Search for the cell housing the specified text and yield its (x, y) center coordinate. 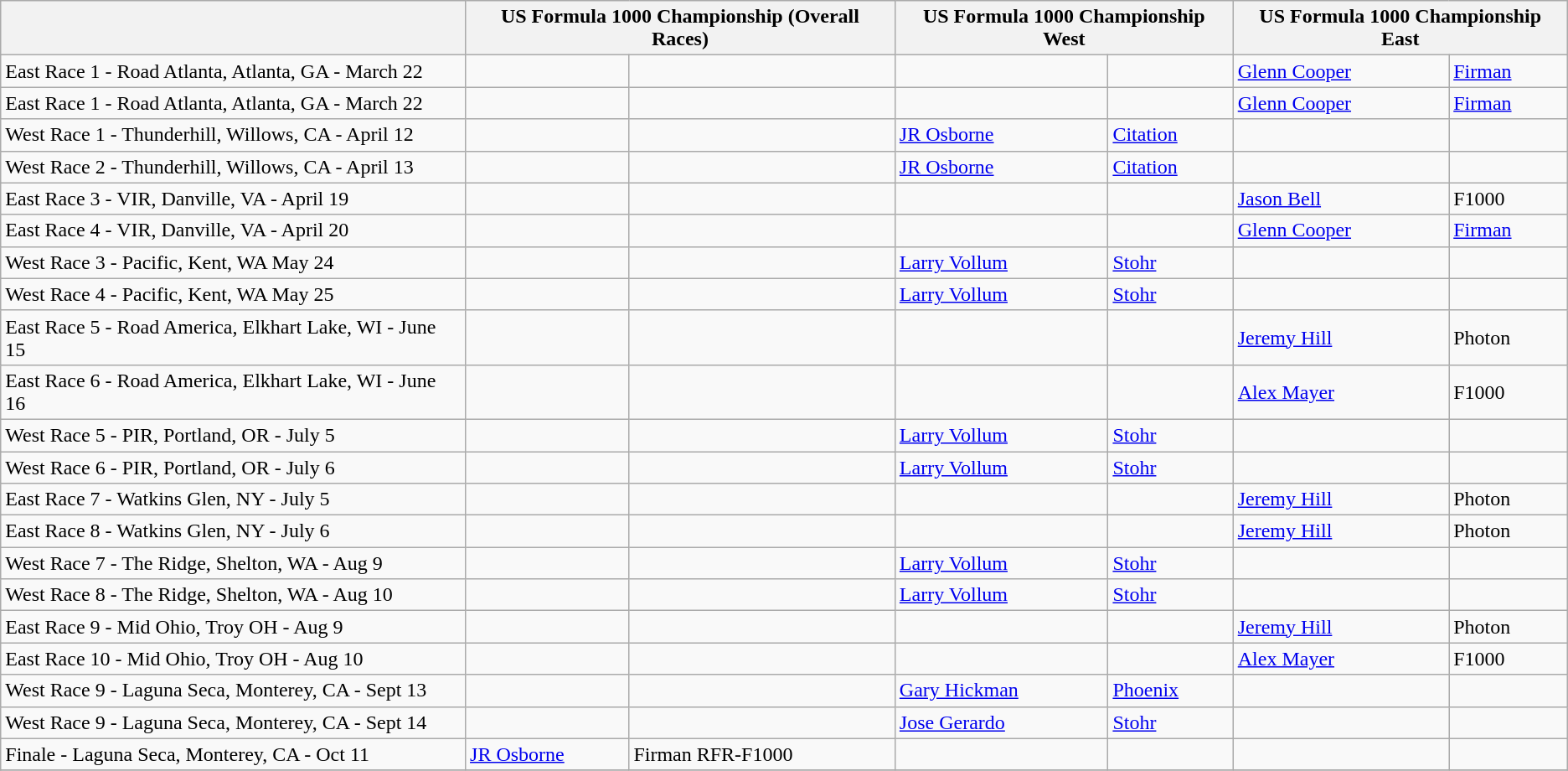
Phoenix (1171, 691)
US Formula 1000 Championship East (1400, 28)
US Formula 1000 Championship (Overall Races) (680, 28)
East Race 9 - Mid Ohio, Troy OH - Aug 9 (233, 627)
West Race 1 - Thunderhill, Willows, CA - April 12 (233, 135)
East Race 5 - Road America, Elkhart Lake, WI - June 15 (233, 337)
Jose Gerardo (1002, 722)
Gary Hickman (1002, 691)
West Race 4 - Pacific, Kent, WA May 25 (233, 294)
East Race 8 - Watkins Glen, NY - July 6 (233, 531)
East Race 4 - VIR, Danville, VA - April 20 (233, 230)
Jason Bell (1340, 199)
East Race 7 - Watkins Glen, NY - July 5 (233, 499)
West Race 6 - PIR, Portland, OR - July 6 (233, 467)
East Race 10 - Mid Ohio, Troy OH - Aug 10 (233, 659)
West Race 3 - Pacific, Kent, WA May 24 (233, 262)
West Race 9 - Laguna Seca, Monterey, CA - Sept 13 (233, 691)
West Race 2 - Thunderhill, Willows, CA - April 13 (233, 167)
West Race 7 - The Ridge, Shelton, WA - Aug 9 (233, 563)
West Race 5 - PIR, Portland, OR - July 5 (233, 435)
Finale - Laguna Seca, Monterey, CA - Oct 11 (233, 754)
East Race 3 - VIR, Danville, VA - April 19 (233, 199)
West Race 9 - Laguna Seca, Monterey, CA - Sept 14 (233, 722)
Firman RFR-F1000 (762, 754)
US Formula 1000 Championship West (1064, 28)
West Race 8 - The Ridge, Shelton, WA - Aug 10 (233, 595)
East Race 6 - Road America, Elkhart Lake, WI - June 16 (233, 392)
